Determine the [x, y] coordinate at the center of the cell enclosing the given text.  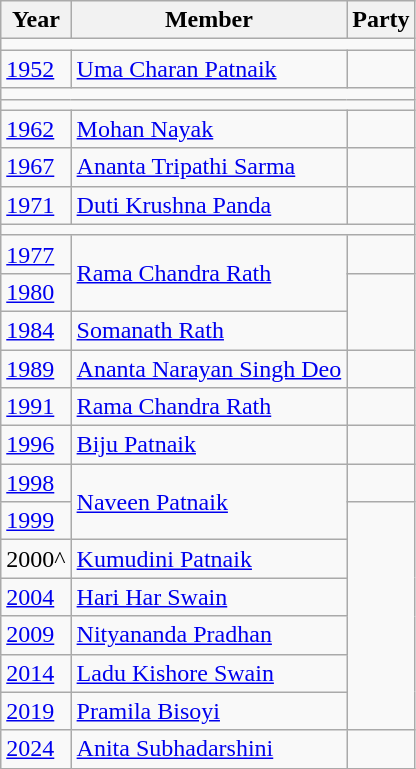
1952 [36, 69]
Mohan Nayak [209, 129]
Naveen Patnaik [209, 502]
Biju Patnaik [209, 445]
Uma Charan Patnaik [209, 69]
2004 [36, 597]
Party [381, 20]
Year [36, 20]
2014 [36, 673]
1999 [36, 521]
2019 [36, 711]
Member [209, 20]
1977 [36, 254]
Anita Subhadarshini [209, 749]
1984 [36, 330]
2009 [36, 635]
Ananta Narayan Singh Deo [209, 369]
Somanath Rath [209, 330]
1971 [36, 205]
Pramila Bisoyi [209, 711]
Kumudini Patnaik [209, 559]
1991 [36, 407]
1996 [36, 445]
Duti Krushna Panda [209, 205]
Ananta Tripathi Sarma [209, 167]
1998 [36, 483]
Ladu Kishore Swain [209, 673]
Hari Har Swain [209, 597]
2000^ [36, 559]
1980 [36, 292]
2024 [36, 749]
Nityananda Pradhan [209, 635]
1962 [36, 129]
1967 [36, 167]
1989 [36, 369]
